Return the (X, Y) coordinate for the center point of the cell that contains the specified text.  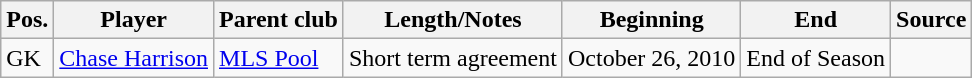
Chase Harrison (134, 58)
October 26, 2010 (651, 58)
MLS Pool (279, 58)
Player (134, 20)
Parent club (279, 20)
Pos. (28, 20)
Beginning (651, 20)
GK (28, 58)
End of Season (816, 58)
Length/Notes (452, 20)
Source (932, 20)
End (816, 20)
Short term agreement (452, 58)
